Identify which cell holds the provided text, then report its [X, Y] central coordinate. 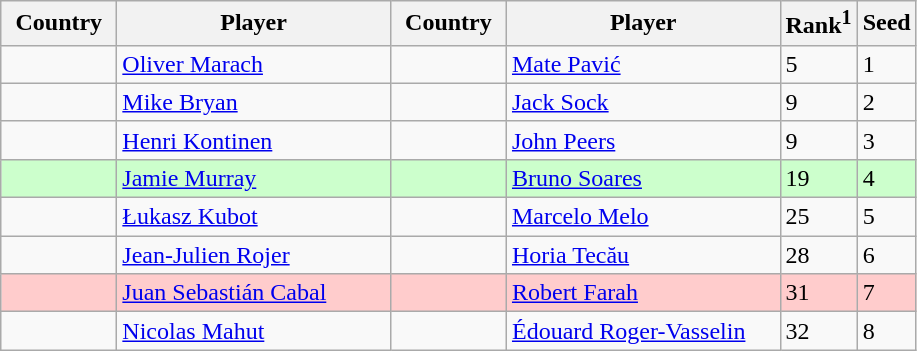
Robert Farah [643, 293]
8 [886, 331]
28 [818, 255]
Seed [886, 24]
Bruno Soares [643, 178]
32 [818, 331]
John Peers [643, 140]
Jean-Julien Rojer [254, 255]
Łukasz Kubot [254, 217]
19 [818, 178]
Oliver Marach [254, 64]
Juan Sebastián Cabal [254, 293]
25 [818, 217]
Mike Bryan [254, 102]
3 [886, 140]
31 [818, 293]
Nicolas Mahut [254, 331]
2 [886, 102]
4 [886, 178]
Marcelo Melo [643, 217]
Rank1 [818, 24]
6 [886, 255]
Horia Tecău [643, 255]
Jamie Murray [254, 178]
Mate Pavić [643, 64]
7 [886, 293]
Édouard Roger-Vasselin [643, 331]
Henri Kontinen [254, 140]
Jack Sock [643, 102]
1 [886, 64]
